Detect which cell encompasses the target text, then output its (x, y) center coordinate. 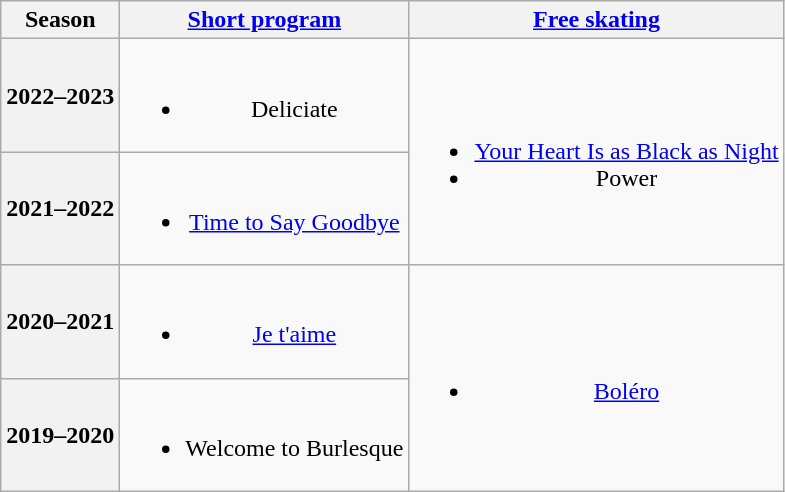
2021–2022 (60, 208)
Welcome to Burlesque (264, 434)
Boléro (596, 378)
Je t'aime (264, 322)
Free skating (596, 20)
Deliciate (264, 96)
Your Heart Is as Black as Night Power (596, 152)
Short program (264, 20)
Season (60, 20)
2019–2020 (60, 434)
Time to Say Goodbye (264, 208)
2020–2021 (60, 322)
2022–2023 (60, 96)
